Identify which cell holds the provided text, then report its (x, y) central coordinate. 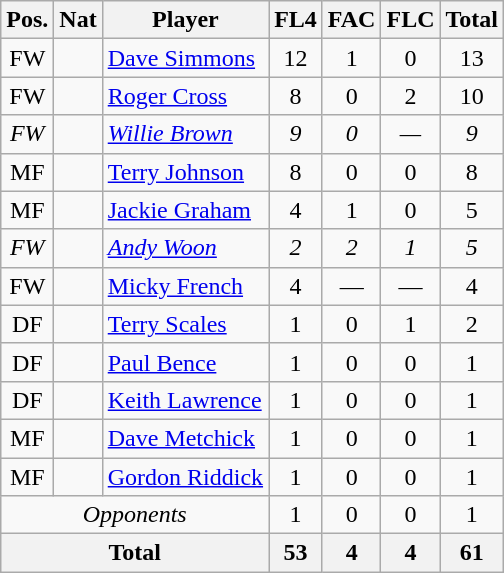
Nat (78, 20)
Micky French (185, 286)
53 (296, 553)
12 (296, 58)
Paul Bence (185, 362)
Player (185, 20)
10 (472, 96)
Dave Simmons (185, 58)
Opponents (135, 515)
Dave Metchick (185, 438)
Pos. (28, 20)
13 (472, 58)
FL4 (296, 20)
Roger Cross (185, 96)
Keith Lawrence (185, 400)
Willie Brown (185, 134)
Terry Scales (185, 324)
Jackie Graham (185, 210)
Andy Woon (185, 248)
Terry Johnson (185, 172)
FAC (352, 20)
61 (472, 553)
Gordon Riddick (185, 477)
FLC (410, 20)
